Determine the [x, y] coordinate at the center of the cell enclosing the given text.  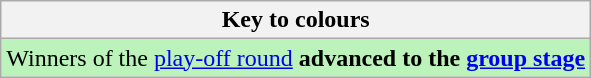
Winners of the play-off round advanced to the group stage [296, 58]
Key to colours [296, 20]
